Determine the [x, y] coordinate at the center of the cell enclosing the given text.  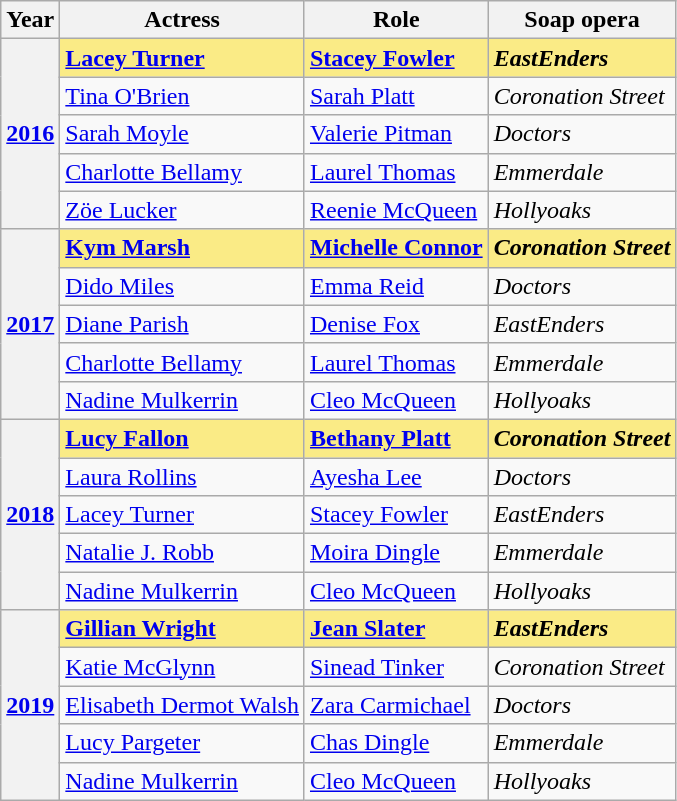
2019 [30, 705]
Soap opera [582, 20]
Role [396, 20]
Dido Miles [182, 286]
Michelle Connor [396, 248]
Emma Reid [396, 286]
2016 [30, 134]
Ayesha Lee [396, 477]
Tina O'Brien [182, 96]
Sarah Moyle [182, 134]
Denise Fox [396, 324]
Zöe Lucker [182, 210]
Diane Parish [182, 324]
Laura Rollins [182, 477]
Chas Dingle [396, 743]
Lucy Pargeter [182, 743]
Reenie McQueen [396, 210]
Kym Marsh [182, 248]
2018 [30, 514]
Lucy Fallon [182, 438]
Natalie J. Robb [182, 553]
Bethany Platt [396, 438]
Zara Carmichael [396, 705]
Moira Dingle [396, 553]
Sinead Tinker [396, 667]
Jean Slater [396, 629]
Valerie Pitman [396, 134]
Gillian Wright [182, 629]
Katie McGlynn [182, 667]
Sarah Platt [396, 96]
Year [30, 20]
Elisabeth Dermot Walsh [182, 705]
2017 [30, 324]
Actress [182, 20]
